Pinpoint the cell where the given text exists, returning its [x, y] midpoint coordinate. 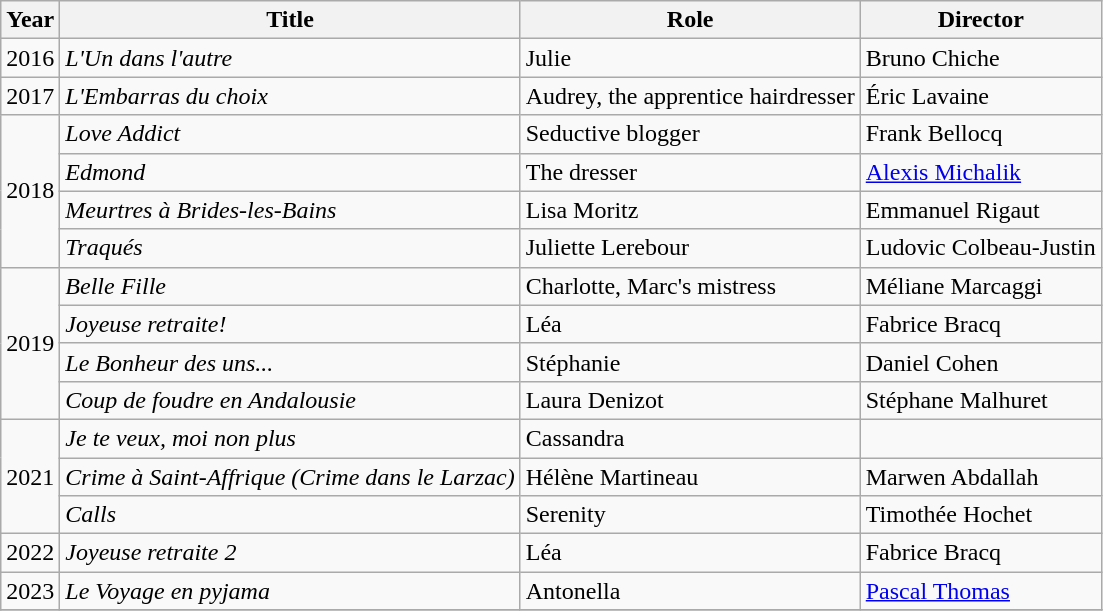
L'Un dans l'autre [290, 58]
Title [290, 20]
The dresser [690, 172]
Joyeuse retraite 2 [290, 553]
Crime à Saint-Affrique (Crime dans le Larzac) [290, 477]
Lisa Moritz [690, 210]
Timothée Hochet [980, 515]
Coup de foudre en Andalousie [290, 400]
Year [30, 20]
Seductive blogger [690, 134]
Director [980, 20]
L'Embarras du choix [290, 96]
Le Voyage en pyjama [290, 591]
Éric Lavaine [980, 96]
Meurtres à Brides-les-Bains [290, 210]
Antonella [690, 591]
Stéphanie [690, 362]
Serenity [690, 515]
Alexis Michalik [980, 172]
2018 [30, 191]
Calls [290, 515]
Charlotte, Marc's mistress [690, 286]
Traqués [290, 248]
2023 [30, 591]
Julie [690, 58]
Méliane Marcaggi [980, 286]
Hélène Martineau [690, 477]
2017 [30, 96]
2016 [30, 58]
Joyeuse retraite! [290, 324]
Laura Denizot [690, 400]
Belle Fille [290, 286]
Role [690, 20]
Pascal Thomas [980, 591]
2019 [30, 343]
2022 [30, 553]
2021 [30, 476]
Love Addict [290, 134]
Cassandra [690, 438]
Daniel Cohen [980, 362]
Marwen Abdallah [980, 477]
Emmanuel Rigaut [980, 210]
Bruno Chiche [980, 58]
Stéphane Malhuret [980, 400]
Edmond [290, 172]
Je te veux, moi non plus [290, 438]
Frank Bellocq [980, 134]
Le Bonheur des uns... [290, 362]
Juliette Lerebour [690, 248]
Audrey, the apprentice hairdresser [690, 96]
Ludovic Colbeau-Justin [980, 248]
